Search for the cell housing the specified text and yield its [X, Y] center coordinate. 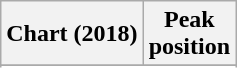
Peakposition [189, 34]
Chart (2018) [72, 34]
